Provide the [X, Y] coordinate of the cell's center where the given text is located.  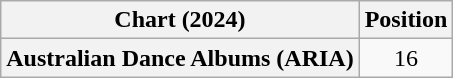
16 [406, 58]
Australian Dance Albums (ARIA) [180, 58]
Position [406, 20]
Chart (2024) [180, 20]
